Find where the given text appears and provide that cell's center as [X, Y] coordinate. 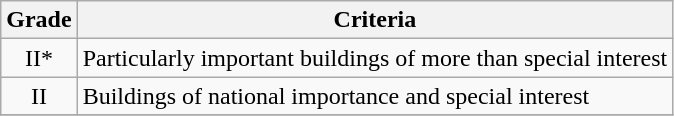
II* [39, 58]
Particularly important buildings of more than special interest [375, 58]
Criteria [375, 20]
II [39, 96]
Buildings of national importance and special interest [375, 96]
Grade [39, 20]
